Find where the given text appears and provide that cell's center as (x, y) coordinate. 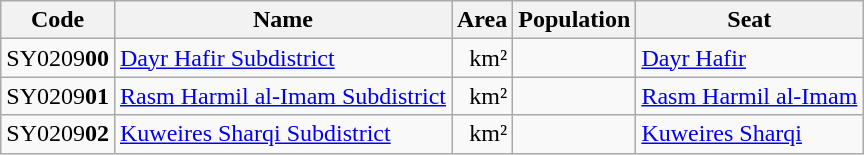
Rasm Harmil al-Imam Subdistrict (282, 96)
Population (574, 20)
Kuweires Sharqi (750, 134)
Kuweires Sharqi Subdistrict (282, 134)
Name (282, 20)
Dayr Hafir (750, 58)
SY020900 (58, 58)
Area (482, 20)
Code (58, 20)
Dayr Hafir Subdistrict (282, 58)
SY020902 (58, 134)
SY020901 (58, 96)
Rasm Harmil al-Imam (750, 96)
Seat (750, 20)
